For the text-containing cell, return its midpoint in (x, y) coordinate format. 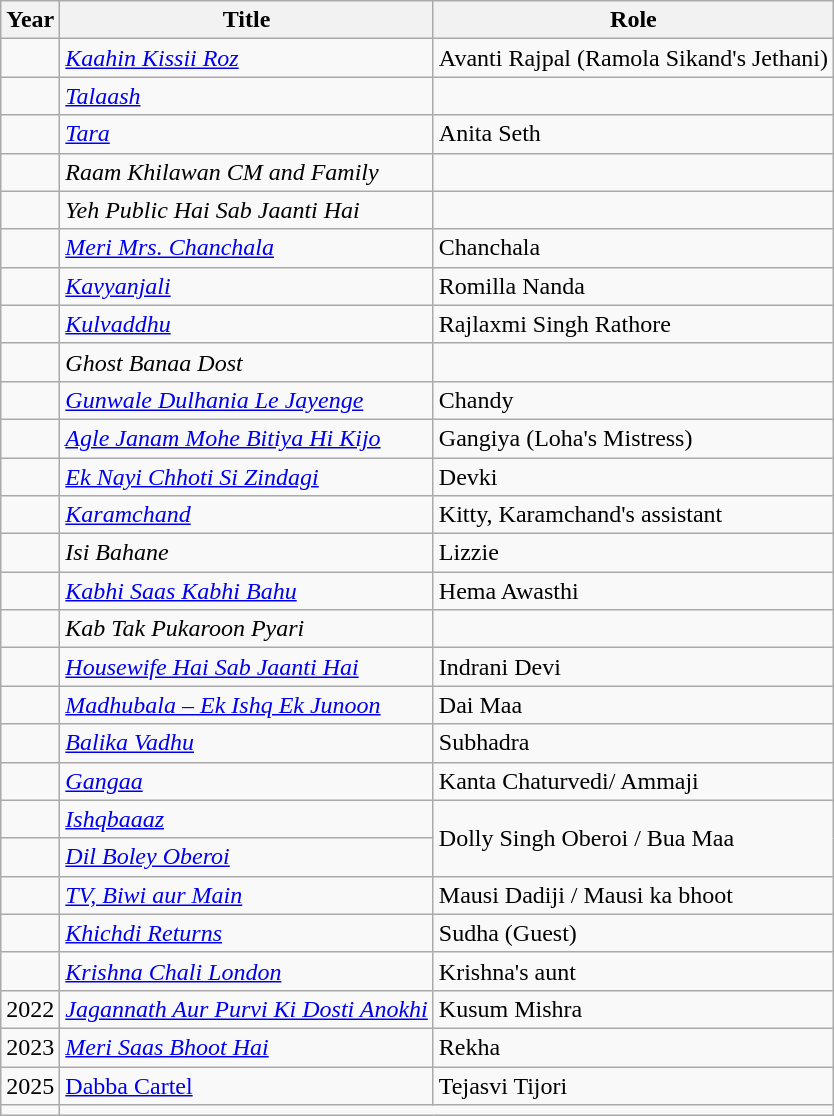
Gangiya (Loha's Mistress) (633, 438)
Dolly Singh Oberoi / Bua Maa (633, 838)
Dai Maa (633, 705)
2022 (30, 1009)
Kanta Chaturvedi/ Ammaji (633, 781)
Raam Khilawan CM and Family (247, 172)
Meri Saas Bhoot Hai (247, 1047)
Kulvaddhu (247, 324)
Krishna's aunt (633, 971)
Role (633, 20)
Ghost Banaa Dost (247, 362)
2023 (30, 1047)
Sudha (Guest) (633, 933)
Subhadra (633, 743)
TV, Biwi aur Main (247, 895)
Kab Tak Pukaroon Pyari (247, 629)
Indrani Devi (633, 667)
Dil Boley Oberoi (247, 857)
Chanchala (633, 248)
Gangaa (247, 781)
Year (30, 20)
Karamchand (247, 515)
Avanti Rajpal (Ramola Sikand's Jethani) (633, 58)
Housewife Hai Sab Jaanti Hai (247, 667)
Anita Seth (633, 134)
Ishqbaaaz (247, 819)
Rekha (633, 1047)
Kavyanjali (247, 286)
Balika Vadhu (247, 743)
Jagannath Aur Purvi Ki Dosti Anokhi (247, 1009)
2025 (30, 1085)
Title (247, 20)
Kusum Mishra (633, 1009)
Dabba Cartel (247, 1085)
Devki (633, 477)
Gunwale Dulhania Le Jayenge (247, 400)
Kabhi Saas Kabhi Bahu (247, 591)
Khichdi Returns (247, 933)
Tejasvi Tijori (633, 1085)
Ek Nayi Chhoti Si Zindagi (247, 477)
Madhubala – Ek Ishq Ek Junoon (247, 705)
Lizzie (633, 553)
Hema Awasthi (633, 591)
Isi Bahane (247, 553)
Meri Mrs. Chanchala (247, 248)
Chandy (633, 400)
Agle Janam Mohe Bitiya Hi Kijo (247, 438)
Kitty, Karamchand's assistant (633, 515)
Krishna Chali London (247, 971)
Mausi Dadiji / Mausi ka bhoot (633, 895)
Yeh Public Hai Sab Jaanti Hai (247, 210)
Talaash (247, 96)
Kaahin Kissii Roz (247, 58)
Rajlaxmi Singh Rathore (633, 324)
Tara (247, 134)
Romilla Nanda (633, 286)
